Capture the cell that displays the provided text and extract its [x, y] central coordinate. 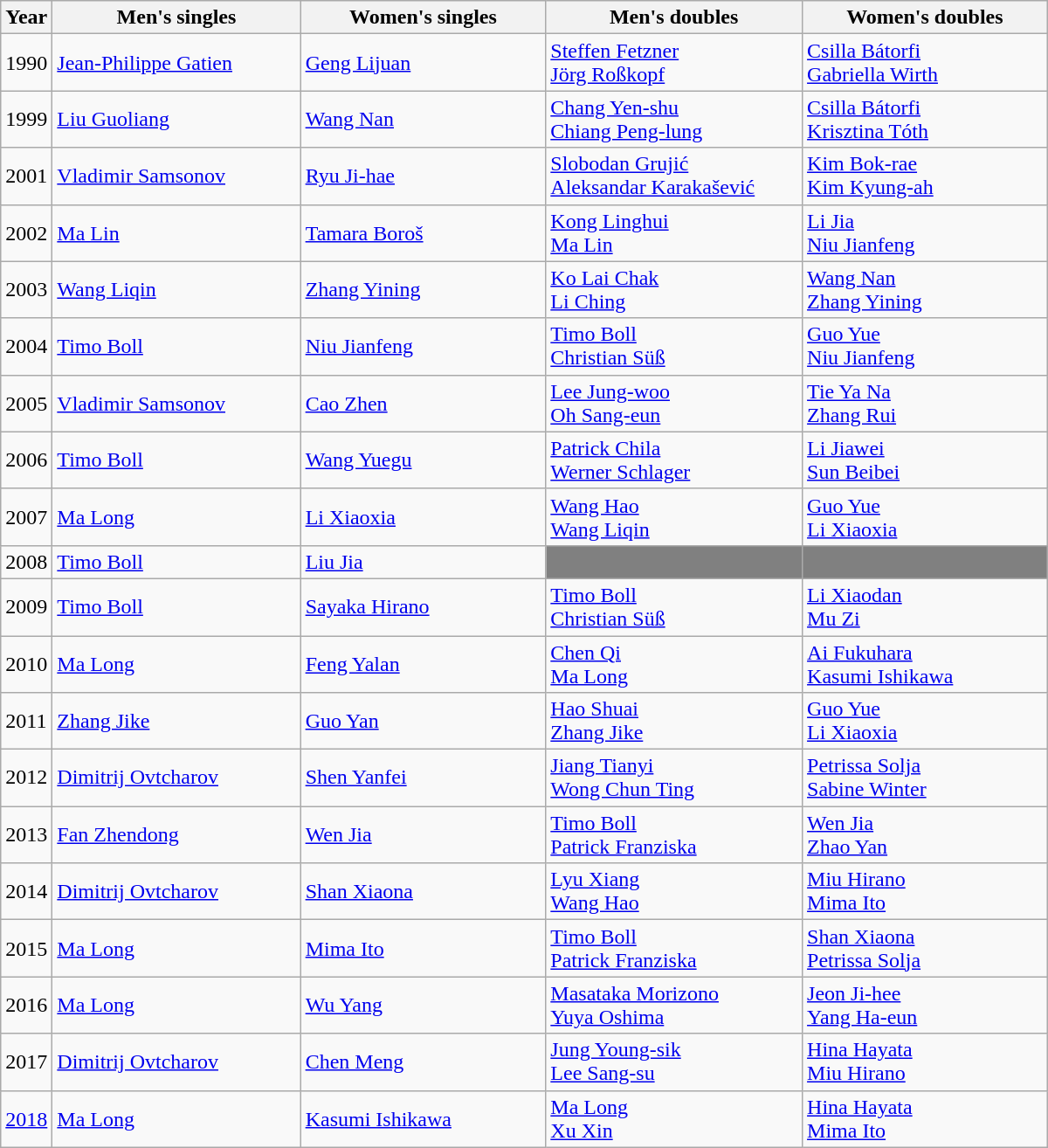
Year [26, 17]
2008 [26, 562]
Geng Lijuan [423, 63]
Patrick Chila Werner Schlager [674, 460]
Jean-Philippe Gatien [176, 63]
Jeon Ji-hee Yang Ha-eun [926, 1005]
Liu Guoliang [176, 119]
Wen Jia [423, 835]
Feng Yalan [423, 664]
Tamara Boroš [423, 232]
Women's singles [423, 17]
Wang Nan [423, 119]
Slobodan Grujić Aleksandar Karakašević [674, 176]
2003 [26, 290]
Shen Yanfei [423, 778]
Guo Yue Niu Jianfeng [926, 346]
Tie Ya Na Zhang Rui [926, 404]
2013 [26, 835]
Petrissa Solja Sabine Winter [926, 778]
Shan Xiaona [423, 891]
Csilla Bátorfi Krisztina Tóth [926, 119]
Wen Jia Zhao Yan [926, 835]
2011 [26, 722]
Hina Hayata Miu Hirano [926, 1062]
Wang Yuegu [423, 460]
Liu Jia [423, 562]
Li Jiawei Sun Beibei [926, 460]
Jung Young-sik Lee Sang-su [674, 1062]
Fan Zhendong [176, 835]
2017 [26, 1062]
Wu Yang [423, 1005]
Wang Liqin [176, 290]
Zhang Yining [423, 290]
Chang Yen-shu Chiang Peng-lung [674, 119]
Miu Hirano Mima Ito [926, 891]
1999 [26, 119]
Ma Lin [176, 232]
2005 [26, 404]
Hao Shuai Zhang Jike [674, 722]
Chen Qi Ma Long [674, 664]
Kim Bok-rae Kim Kyung-ah [926, 176]
Lyu Xiang Wang Hao [674, 891]
Kong Linghui Ma Lin [674, 232]
2018 [26, 1118]
2006 [26, 460]
Zhang Jike [176, 722]
2015 [26, 949]
2004 [26, 346]
Ryu Ji-hae [423, 176]
Ai Fukuhara Kasumi Ishikawa [926, 664]
Lee Jung-woo Oh Sang-eun [674, 404]
Chen Meng [423, 1062]
2002 [26, 232]
Ma Long Xu Xin [674, 1118]
2009 [26, 606]
Li Jia Niu Jianfeng [926, 232]
Li Xiaodan Mu Zi [926, 606]
Mima Ito [423, 949]
2007 [26, 517]
Niu Jianfeng [423, 346]
2012 [26, 778]
Ko Lai Chak Li Ching [674, 290]
Masataka Morizono Yuya Oshima [674, 1005]
Women's doubles [926, 17]
2014 [26, 891]
Steffen Fetzner Jörg Roßkopf [674, 63]
1990 [26, 63]
Wang Nan Zhang Yining [926, 290]
Cao Zhen [423, 404]
Csilla Bátorfi Gabriella Wirth [926, 63]
Guo Yan [423, 722]
Jiang Tianyi Wong Chun Ting [674, 778]
Shan Xiaona Petrissa Solja [926, 949]
Men's doubles [674, 17]
Hina Hayata Mima Ito [926, 1118]
Kasumi Ishikawa [423, 1118]
Li Xiaoxia [423, 517]
Men's singles [176, 17]
Sayaka Hirano [423, 606]
Wang Hao Wang Liqin [674, 517]
2016 [26, 1005]
2001 [26, 176]
2010 [26, 664]
